Capture the cell that displays the provided text and extract its [x, y] central coordinate. 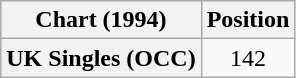
Position [248, 20]
UK Singles (OCC) [101, 58]
142 [248, 58]
Chart (1994) [101, 20]
